Determine the [x, y] coordinate at the center of the cell enclosing the given text.  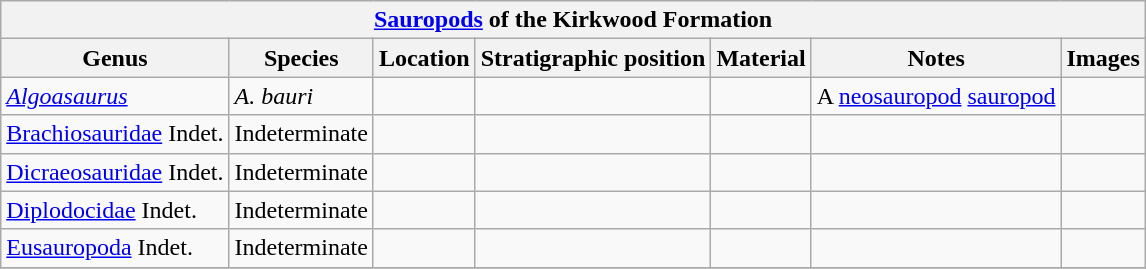
Dicraeosauridae Indet. [115, 172]
Eusauropoda Indet. [115, 248]
Sauropods of the Kirkwood Formation [574, 20]
Algoasaurus [115, 96]
Genus [115, 58]
Location [424, 58]
Notes [936, 58]
A neosauropod sauropod [936, 96]
Brachiosauridae Indet. [115, 134]
Material [761, 58]
Images [1103, 58]
Stratigraphic position [593, 58]
Species [301, 58]
Diplodocidae Indet. [115, 210]
A. bauri [301, 96]
